Locate the cell with the specified text and output its (x, y) center coordinate. 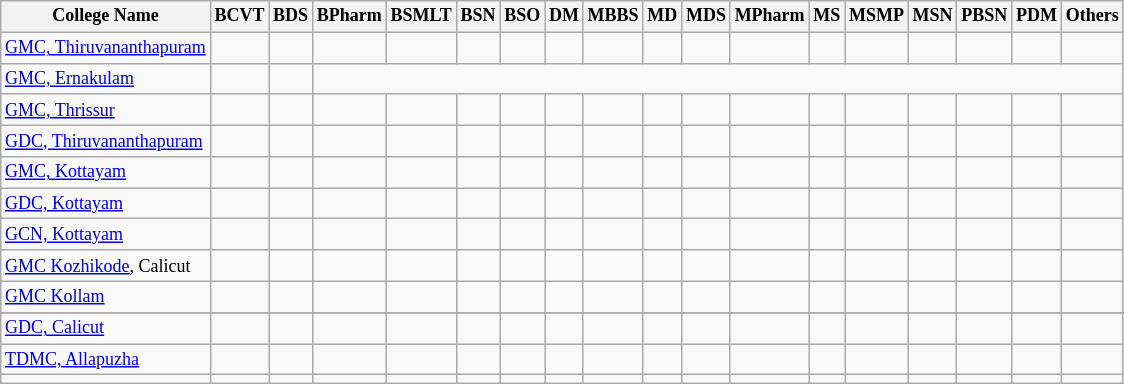
GMC, Ernakulam (106, 78)
BCVT (240, 16)
MS (827, 16)
College Name (106, 16)
MD (662, 16)
GMC, Kottayam (106, 172)
BSMLT (421, 16)
DM (564, 16)
BSN (478, 16)
PBSN (984, 16)
GDC, Kottayam (106, 204)
Others (1092, 16)
GDC, Calicut (106, 328)
BSO (522, 16)
GCN, Kottayam (106, 234)
TDMC, Allapuzha (106, 360)
MBBS (613, 16)
MPharm (770, 16)
PDM (1037, 16)
BDS (291, 16)
BPharm (349, 16)
GDC, Thiruvananthapuram (106, 140)
GMC Kozhikode, Calicut (106, 266)
GMC, Thrissur (106, 110)
MSN (932, 16)
MSMP (877, 16)
GMC Kollam (106, 296)
GMC, Thiruvananthapuram (106, 48)
MDS (706, 16)
